For the text-containing cell, return its midpoint in (X, Y) coordinate format. 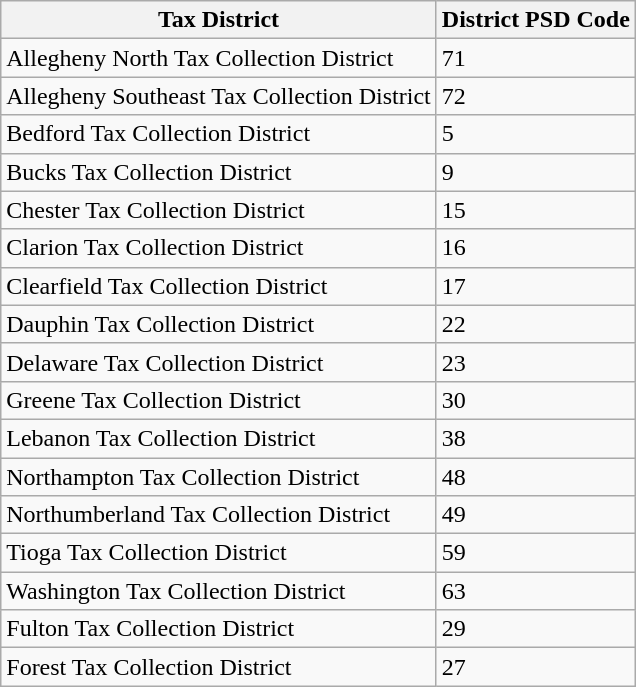
Northampton Tax Collection District (219, 477)
Bucks Tax Collection District (219, 172)
16 (536, 248)
59 (536, 553)
Allegheny Southeast Tax Collection District (219, 96)
Greene Tax Collection District (219, 400)
Northumberland Tax Collection District (219, 515)
72 (536, 96)
Allegheny North Tax Collection District (219, 58)
Clearfield Tax Collection District (219, 286)
Fulton Tax Collection District (219, 629)
63 (536, 591)
29 (536, 629)
Dauphin Tax Collection District (219, 324)
9 (536, 172)
Tioga Tax Collection District (219, 553)
17 (536, 286)
Bedford Tax Collection District (219, 134)
30 (536, 400)
Tax District (219, 20)
48 (536, 477)
Delaware Tax Collection District (219, 362)
Lebanon Tax Collection District (219, 438)
Forest Tax Collection District (219, 667)
49 (536, 515)
27 (536, 667)
Clarion Tax Collection District (219, 248)
38 (536, 438)
71 (536, 58)
23 (536, 362)
Chester Tax Collection District (219, 210)
Washington Tax Collection District (219, 591)
District PSD Code (536, 20)
5 (536, 134)
22 (536, 324)
15 (536, 210)
